From the cell containing the given text, extract its center point as [X, Y] coordinate. 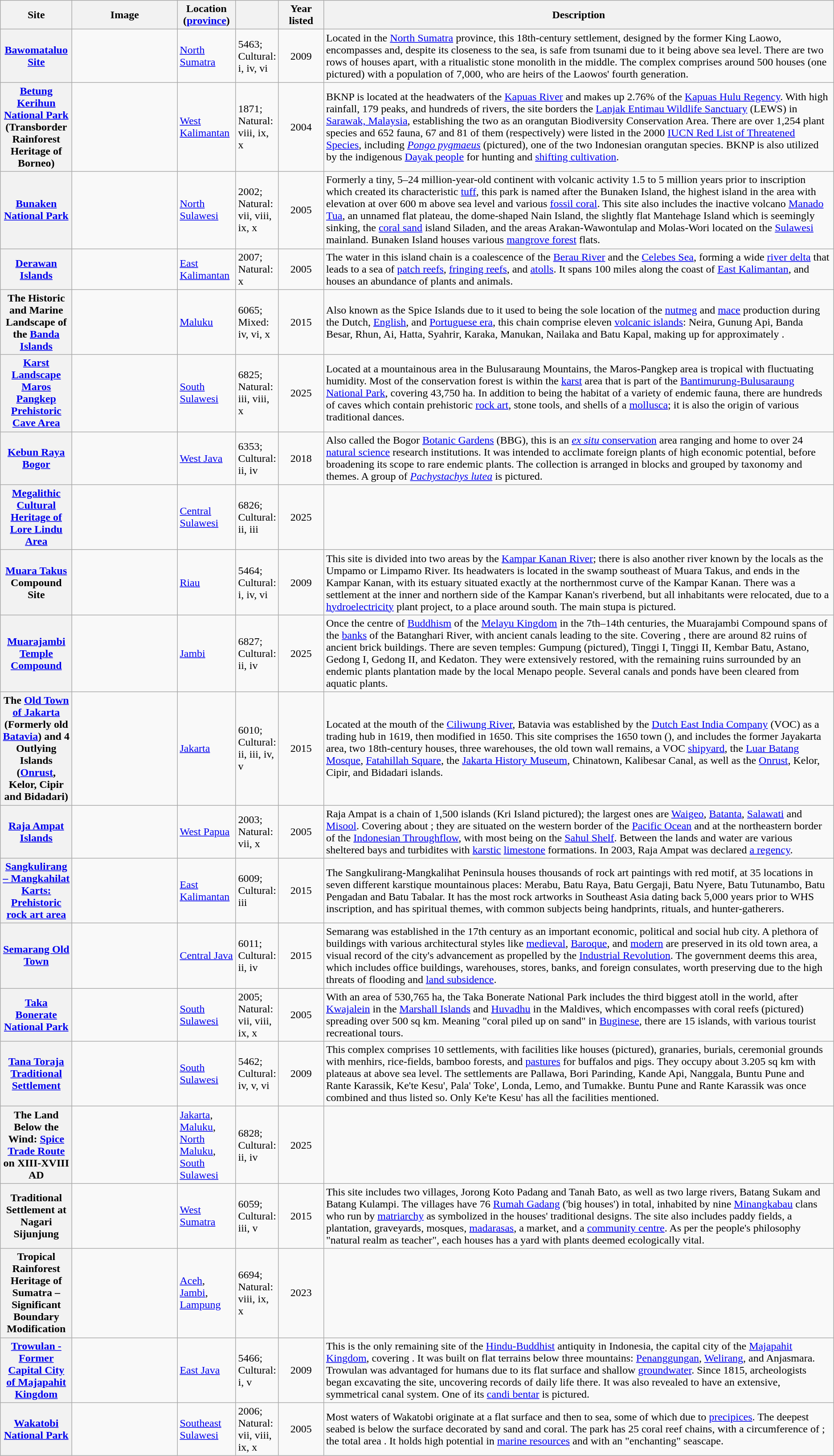
East Java [207, 1370]
2003; Natural:vii, x [257, 832]
Sangkulirang – Mangkahilat Karts: Prehistoric rock art area [37, 891]
Central Sulawesi [207, 517]
2005; Natural:vii, viii, ix, x [257, 1015]
West Kalimantan [207, 127]
Karst Landscape Maros Pangkep Prehistoric Cave Area [37, 393]
2004 [301, 127]
West Sumatra [207, 1216]
6694; Natural:viii, ix, x [257, 1293]
6059; Cultural:iii, v [257, 1216]
2002; Natural:vii, viii, ix, x [257, 210]
6009; Cultural:iii [257, 891]
6826; Cultural:ii, iii [257, 517]
Semarang Old Town [37, 956]
Derawan Islands [37, 269]
North Sulawesi [207, 210]
Muara Takus Compound Site [37, 582]
Central Java [207, 956]
The Old Town of Jakarta (Formerly old Batavia) and 4 Outlying Islands (Onrust, Kelor, Cipir and Bidadari) [37, 748]
Jakarta [207, 748]
Tropical Rainforest Heritage of Sumatra – Significant Boundary Modification [37, 1293]
Bunaken National Park [37, 210]
North Sumatra [207, 56]
6011; Cultural:ii, iv [257, 956]
Image [125, 15]
Location (province) [207, 15]
2023 [301, 1293]
The Historic and Marine Landscape of the Banda Islands [37, 322]
Taka Bonerate National Park [37, 1015]
Southeast Sulawesi [207, 1429]
Traditional Settlement at Nagari Sijunjung [37, 1216]
Jakarta, Maluku, North Maluku, South Sulawesi [207, 1145]
Site [37, 15]
West Papua [207, 832]
2007; Natural:x [257, 269]
Trowulan - Former Capital City of Majapahit Kingdom [37, 1370]
2018 [301, 458]
Muarajambi Temple Compound [37, 653]
Kebun Raya Bogor [37, 458]
6353; Cultural:ii, iv [257, 458]
1871; Natural:viii, ix, x [257, 127]
5464; Cultural:i, iv, vi [257, 582]
Wakatobi National Park [37, 1429]
6828; Cultural:ii, iv [257, 1145]
6065; Mixed:iv, vi, x [257, 322]
Riau [207, 582]
Aceh, Jambi, Lampung [207, 1293]
West Java [207, 458]
Year listed [301, 15]
6010; Cultural:ii, iii, iv, v [257, 748]
Description [578, 15]
6825; Natural:iii, viii, x [257, 393]
Betung Kerihun National Park (Transborder Rainforest Heritage of Borneo) [37, 127]
The Land Below the Wind: Spice Trade Route on XIII-XVIII AD [37, 1145]
Megalithic Cultural Heritage of Lore Lindu Area [37, 517]
6827; Cultural:ii, iv [257, 653]
5462; Cultural:iv, v, vi [257, 1074]
5466; Cultural:i, v [257, 1370]
Raja Ampat Islands [37, 832]
2006; Natural:vii, viii, ix, x [257, 1429]
Tana Toraja Traditional Settlement [37, 1074]
Jambi [207, 653]
Maluku [207, 322]
Bawomataluo Site [37, 56]
5463; Cultural:i, iv, vi [257, 56]
